Capture the cell that displays the provided text and extract its [x, y] central coordinate. 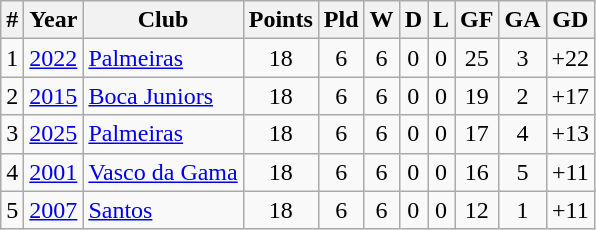
W [382, 20]
2001 [54, 172]
+13 [570, 134]
25 [477, 58]
D [413, 20]
Vasco da Gama [163, 172]
GF [477, 20]
+17 [570, 96]
2022 [54, 58]
GD [570, 20]
16 [477, 172]
Club [163, 20]
2025 [54, 134]
Pld [341, 20]
19 [477, 96]
Boca Juniors [163, 96]
12 [477, 210]
# [12, 20]
L [442, 20]
17 [477, 134]
2007 [54, 210]
Santos [163, 210]
+22 [570, 58]
Points [280, 20]
2015 [54, 96]
Year [54, 20]
GA [522, 20]
